Return [x, y] of the center of cell containing provided text 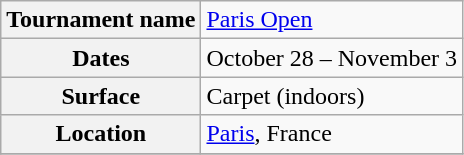
Surface [101, 96]
Paris, France [332, 134]
Carpet (indoors) [332, 96]
Location [101, 134]
Dates [101, 58]
Paris Open [332, 20]
Tournament name [101, 20]
October 28 – November 3 [332, 58]
